Search for the cell housing the specified text and yield its [x, y] center coordinate. 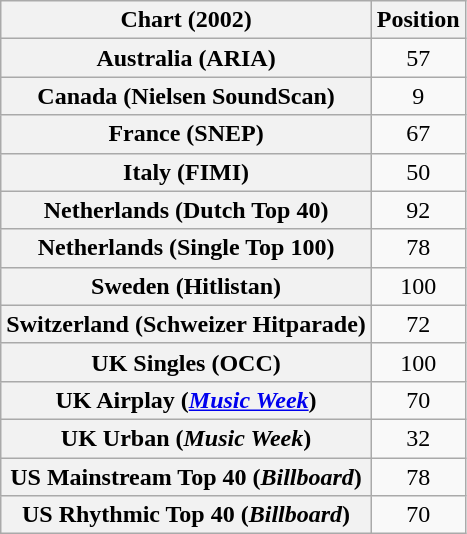
UK Urban (Music Week) [186, 438]
Chart (2002) [186, 20]
9 [418, 96]
France (SNEP) [186, 134]
Canada (Nielsen SoundScan) [186, 96]
92 [418, 210]
32 [418, 438]
US Mainstream Top 40 (Billboard) [186, 477]
Italy (FIMI) [186, 172]
57 [418, 58]
Sweden (Hitlistan) [186, 286]
72 [418, 324]
UK Airplay (Music Week) [186, 400]
Netherlands (Single Top 100) [186, 248]
Netherlands (Dutch Top 40) [186, 210]
67 [418, 134]
Australia (ARIA) [186, 58]
Switzerland (Schweizer Hitparade) [186, 324]
UK Singles (OCC) [186, 362]
US Rhythmic Top 40 (Billboard) [186, 515]
Position [418, 20]
50 [418, 172]
